Return the [x, y] coordinate for the center point of the cell that contains the specified text.  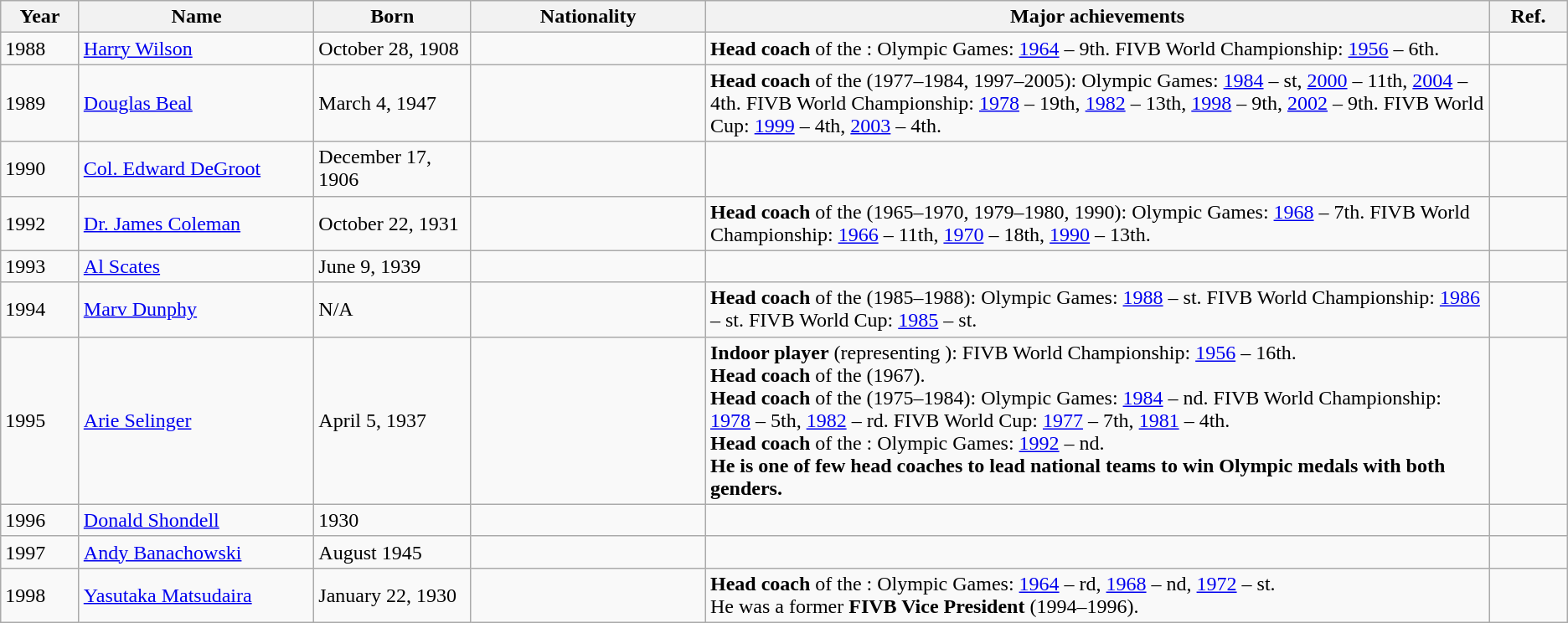
Head coach of the (1985–1988): Olympic Games: 1988 – st. FIVB World Championship: 1986 – st. FIVB World Cup: 1985 – st. [1097, 310]
August 1945 [392, 552]
June 9, 1939 [392, 266]
1930 [392, 520]
Col. Edward DeGroot [196, 169]
April 5, 1937 [392, 420]
Yasutaka Matsudaira [196, 595]
1989 [40, 103]
1995 [40, 420]
1998 [40, 595]
Andy Banachowski [196, 552]
Head coach of the : Olympic Games: 1964 – 9th. FIVB World Championship: 1956 – 6th. [1097, 49]
January 22, 1930 [392, 595]
1994 [40, 310]
Harry Wilson [196, 49]
Year [40, 17]
1996 [40, 520]
Nationality [588, 17]
Head coach of the : Olympic Games: 1964 – rd, 1968 – nd, 1972 – st.He was a former FIVB Vice President (1994–1996). [1097, 595]
Name [196, 17]
Al Scates [196, 266]
1993 [40, 266]
Marv Dunphy [196, 310]
March 4, 1947 [392, 103]
Born [392, 17]
1988 [40, 49]
Douglas Beal [196, 103]
Donald Shondell [196, 520]
Major achievements [1097, 17]
October 28, 1908 [392, 49]
December 17, 1906 [392, 169]
Dr. James Coleman [196, 223]
N/A [392, 310]
1997 [40, 552]
October 22, 1931 [392, 223]
1990 [40, 169]
Ref. [1529, 17]
Head coach of the (1965–1970, 1979–1980, 1990): Olympic Games: 1968 – 7th. FIVB World Championship: 1966 – 11th, 1970 – 18th, 1990 – 13th. [1097, 223]
1992 [40, 223]
Arie Selinger [196, 420]
